Pinpoint the cell where the given text exists, returning its (x, y) midpoint coordinate. 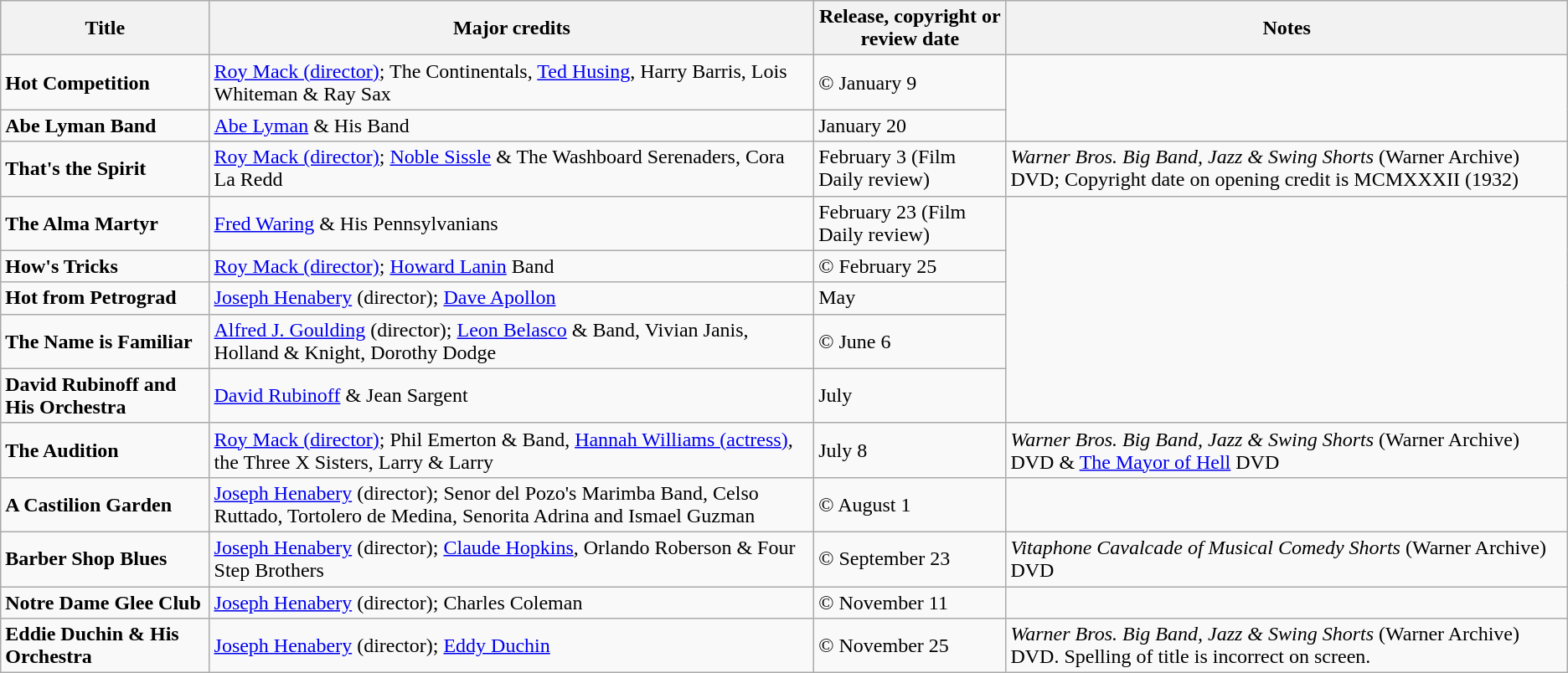
How's Tricks (106, 266)
Roy Mack (director); Phil Emerton & Band, Hannah Williams (actress), the Three X Sisters, Larry & Larry (512, 450)
© June 6 (910, 342)
July 8 (910, 450)
July (910, 395)
February 23 (Film Daily review) (910, 223)
Warner Bros. Big Band, Jazz & Swing Shorts (Warner Archive) DVD & The Mayor of Hell DVD (1287, 450)
January 20 (910, 126)
© September 23 (910, 559)
Joseph Henabery (director); Eddy Duchin (512, 646)
The Alma Martyr (106, 223)
© February 25 (910, 266)
Title (106, 28)
Release, copyright or review date (910, 28)
Eddie Duchin & His Orchestra (106, 646)
Hot Competition (106, 82)
The Name is Familiar (106, 342)
The Audition (106, 450)
Abe Lyman Band (106, 126)
Warner Bros. Big Band, Jazz & Swing Shorts (Warner Archive) DVD. Spelling of title is incorrect on screen. (1287, 646)
Fred Waring & His Pennsylvanians (512, 223)
Abe Lyman & His Band (512, 126)
Major credits (512, 28)
Roy Mack (director); The Continentals, Ted Husing, Harry Barris, Lois Whiteman & Ray Sax (512, 82)
Joseph Henabery (director); Charles Coleman (512, 602)
David Rubinoff & Jean Sargent (512, 395)
© August 1 (910, 504)
Alfred J. Goulding (director); Leon Belasco & Band, Vivian Janis, Holland & Knight, Dorothy Dodge (512, 342)
A Castilion Garden (106, 504)
Barber Shop Blues (106, 559)
Warner Bros. Big Band, Jazz & Swing Shorts (Warner Archive) DVD; Copyright date on opening credit is MCMXXXII (1932) (1287, 169)
Notre Dame Glee Club (106, 602)
That's the Spirit (106, 169)
February 3 (Film Daily review) (910, 169)
Notes (1287, 28)
Joseph Henabery (director); Dave Apollon (512, 298)
Vitaphone Cavalcade of Musical Comedy Shorts (Warner Archive) DVD (1287, 559)
© November 25 (910, 646)
David Rubinoff and His Orchestra (106, 395)
Joseph Henabery (director); Claude Hopkins, Orlando Roberson & Four Step Brothers (512, 559)
May (910, 298)
Hot from Petrograd (106, 298)
© January 9 (910, 82)
Roy Mack (director); Howard Lanin Band (512, 266)
Roy Mack (director); Noble Sissle & The Washboard Serenaders, Cora La Redd (512, 169)
© November 11 (910, 602)
Joseph Henabery (director); Senor del Pozo's Marimba Band, Celso Ruttado, Tortolero de Medina, Senorita Adrina and Ismael Guzman (512, 504)
